Capture the cell that displays the provided text and extract its [x, y] central coordinate. 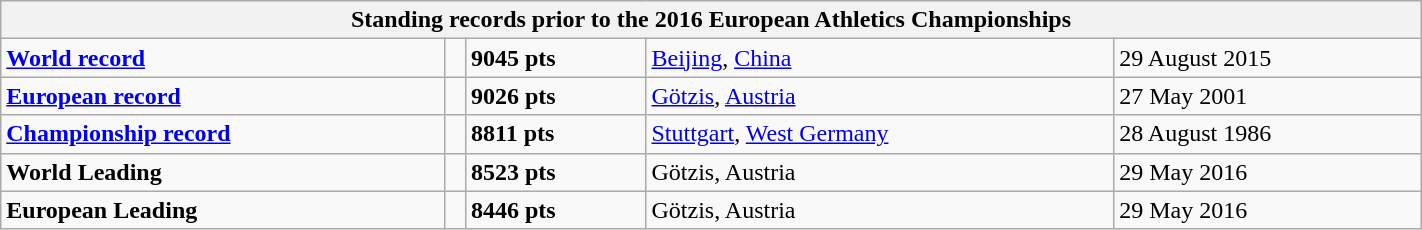
Stuttgart, West Germany [880, 134]
European record [223, 96]
Standing records prior to the 2016 European Athletics Championships [711, 20]
9045 pts [556, 58]
Championship record [223, 134]
World record [223, 58]
Beijing, China [880, 58]
29 August 2015 [1268, 58]
27 May 2001 [1268, 96]
28 August 1986 [1268, 134]
World Leading [223, 172]
8446 pts [556, 210]
8523 pts [556, 172]
European Leading [223, 210]
8811 pts [556, 134]
9026 pts [556, 96]
